Output the [X, Y] coordinate of the center of the cell containing the given text.  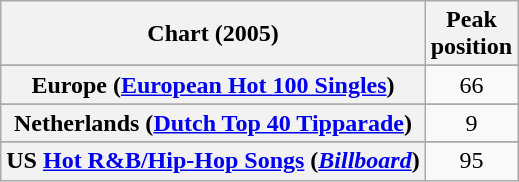
Europe (European Hot 100 Singles) [213, 85]
66 [471, 85]
Netherlands (Dutch Top 40 Tipparade) [213, 123]
9 [471, 123]
US Hot R&B/Hip-Hop Songs (Billboard) [213, 161]
Chart (2005) [213, 34]
95 [471, 161]
Peakposition [471, 34]
